Pinpoint the cell where the given text exists, returning its (x, y) midpoint coordinate. 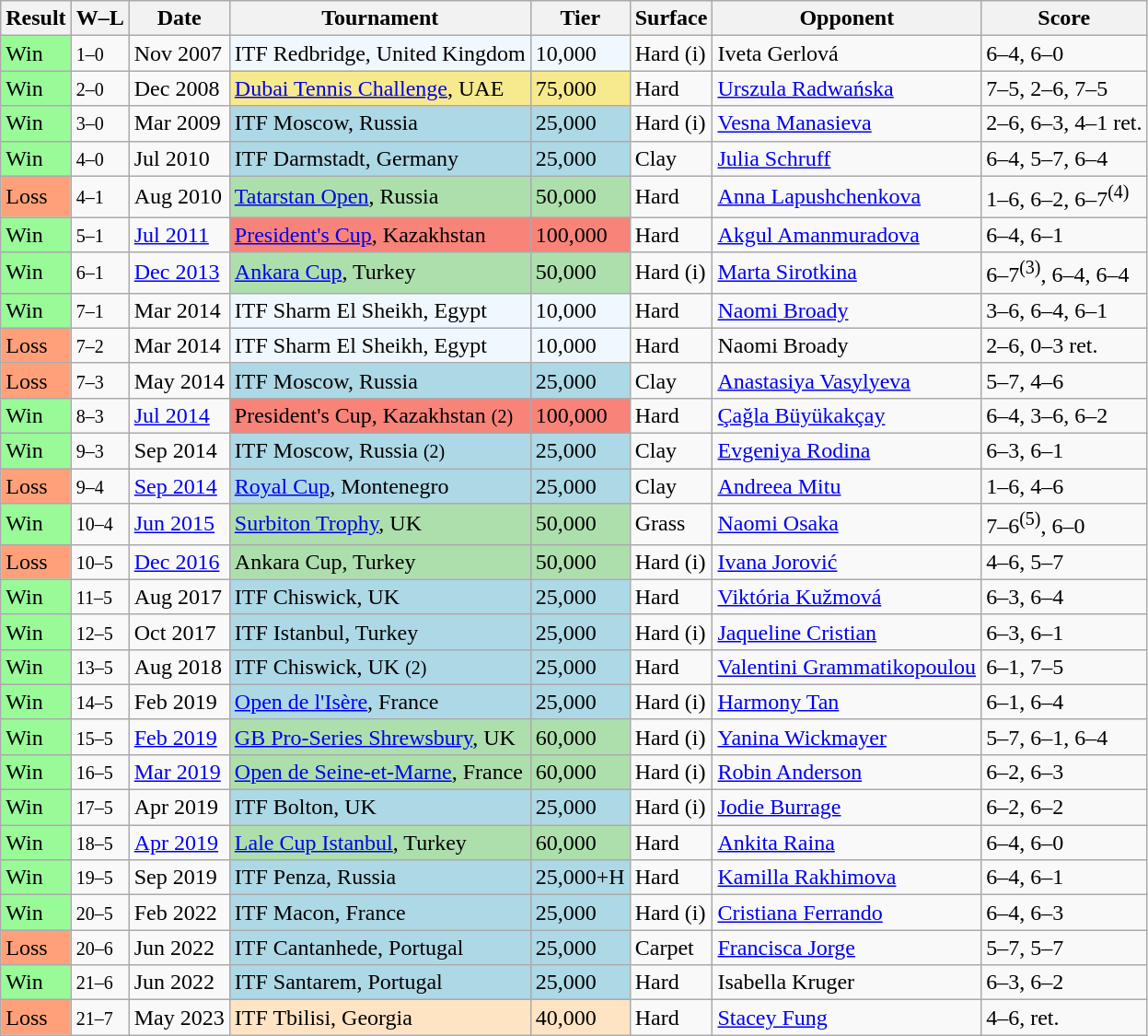
6–3, 6–4 (1064, 597)
Çağla Büyükakçay (847, 415)
2–0 (99, 88)
Viktória Kužmová (847, 597)
Iveta Gerlová (847, 53)
7–1 (99, 310)
2–6, 6–3, 4–1 ret. (1064, 123)
ITF Cantanhede, Portugal (379, 948)
Surface (671, 18)
Urszula Radwańska (847, 88)
ITF Moscow, Russia (2) (379, 450)
9–3 (99, 450)
7–5, 2–6, 7–5 (1064, 88)
5–7, 6–1, 6–4 (1064, 737)
Opponent (847, 18)
Yanina Wickmayer (847, 737)
6–4, 5–7, 6–4 (1064, 158)
Royal Cup, Montenegro (379, 486)
Nov 2007 (179, 53)
Julia Schruff (847, 158)
Open de Seine-et-Marne, France (379, 773)
21–7 (99, 1018)
4–0 (99, 158)
7–2 (99, 345)
5–1 (99, 235)
4–6, ret. (1064, 1018)
Date (179, 18)
Mar 2019 (179, 773)
6–1 (99, 273)
1–6, 6–2, 6–7(4) (1064, 197)
Aug 2018 (179, 667)
15–5 (99, 737)
21–6 (99, 983)
Result (36, 18)
9–4 (99, 486)
ITF Bolton, UK (379, 808)
ITF Chiswick, UK (379, 597)
ITF Redbridge, United Kingdom (379, 53)
6–4, 6–3 (1064, 913)
20–5 (99, 913)
8–3 (99, 415)
Dubai Tennis Challenge, UAE (379, 88)
4–1 (99, 197)
3–0 (99, 123)
Mar 2009 (179, 123)
4–6, 5–7 (1064, 562)
12–5 (99, 632)
5–7, 5–7 (1064, 948)
Jul 2010 (179, 158)
May 2014 (179, 380)
6–2, 6–3 (1064, 773)
Vesna Manasieva (847, 123)
Robin Anderson (847, 773)
1–6, 4–6 (1064, 486)
Harmony Tan (847, 702)
10–4 (99, 525)
ITF Istanbul, Turkey (379, 632)
Jul 2014 (179, 415)
13–5 (99, 667)
18–5 (99, 843)
Carpet (671, 948)
Valentini Grammatikopoulou (847, 667)
10–5 (99, 562)
17–5 (99, 808)
Jaqueline Cristian (847, 632)
40,000 (580, 1018)
Dec 2008 (179, 88)
Kamilla Rakhimova (847, 878)
W–L (99, 18)
6–1, 6–4 (1064, 702)
Anna Lapushchenkova (847, 197)
Tournament (379, 18)
19–5 (99, 878)
Sep 2019 (179, 878)
2–6, 0–3 ret. (1064, 345)
Cristiana Ferrando (847, 913)
Stacey Fung (847, 1018)
Andreea Mitu (847, 486)
ITF Santarem, Portugal (379, 983)
25,000+H (580, 878)
14–5 (99, 702)
Isabella Kruger (847, 983)
Score (1064, 18)
President's Cup, Kazakhstan (2) (379, 415)
6–7(3), 6–4, 6–4 (1064, 273)
ITF Darmstadt, Germany (379, 158)
75,000 (580, 88)
3–6, 6–4, 6–1 (1064, 310)
ITF Macon, France (379, 913)
Surbiton Trophy, UK (379, 525)
Anastasiya Vasylyeva (847, 380)
Jul 2011 (179, 235)
President's Cup, Kazakhstan (379, 235)
Dec 2016 (179, 562)
Tier (580, 18)
1–0 (99, 53)
ITF Chiswick, UK (2) (379, 667)
7–6(5), 6–0 (1064, 525)
ITF Penza, Russia (379, 878)
Jodie Burrage (847, 808)
May 2023 (179, 1018)
Ankita Raina (847, 843)
Marta Sirotkina (847, 273)
Feb 2022 (179, 913)
Open de l'Isère, France (379, 702)
6–3, 6–2 (1064, 983)
Tatarstan Open, Russia (379, 197)
ITF Tbilisi, Georgia (379, 1018)
Ivana Jorović (847, 562)
Oct 2017 (179, 632)
Naomi Osaka (847, 525)
Jun 2015 (179, 525)
Francisca Jorge (847, 948)
Evgeniya Rodina (847, 450)
Grass (671, 525)
20–6 (99, 948)
7–3 (99, 380)
Akgul Amanmuradova (847, 235)
Lale Cup Istanbul, Turkey (379, 843)
Aug 2017 (179, 597)
16–5 (99, 773)
Aug 2010 (179, 197)
6–1, 7–5 (1064, 667)
6–2, 6–2 (1064, 808)
6–4, 3–6, 6–2 (1064, 415)
5–7, 4–6 (1064, 380)
Dec 2013 (179, 273)
GB Pro-Series Shrewsbury, UK (379, 737)
11–5 (99, 597)
